Extract the [x, y] coordinate from the center of the cell holding the provided text.  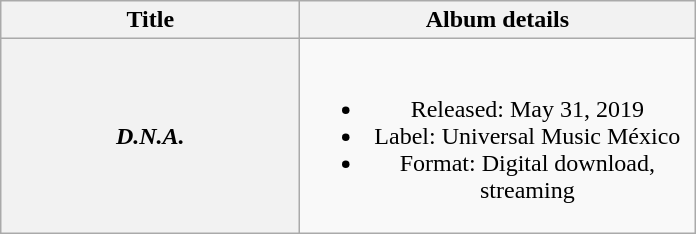
Released: May 31, 2019Label: Universal Music MéxicoFormat: Digital download, streaming [498, 136]
D.N.A. [150, 136]
Album details [498, 20]
Title [150, 20]
